Find where the given text appears and provide that cell's center as (X, Y) coordinate. 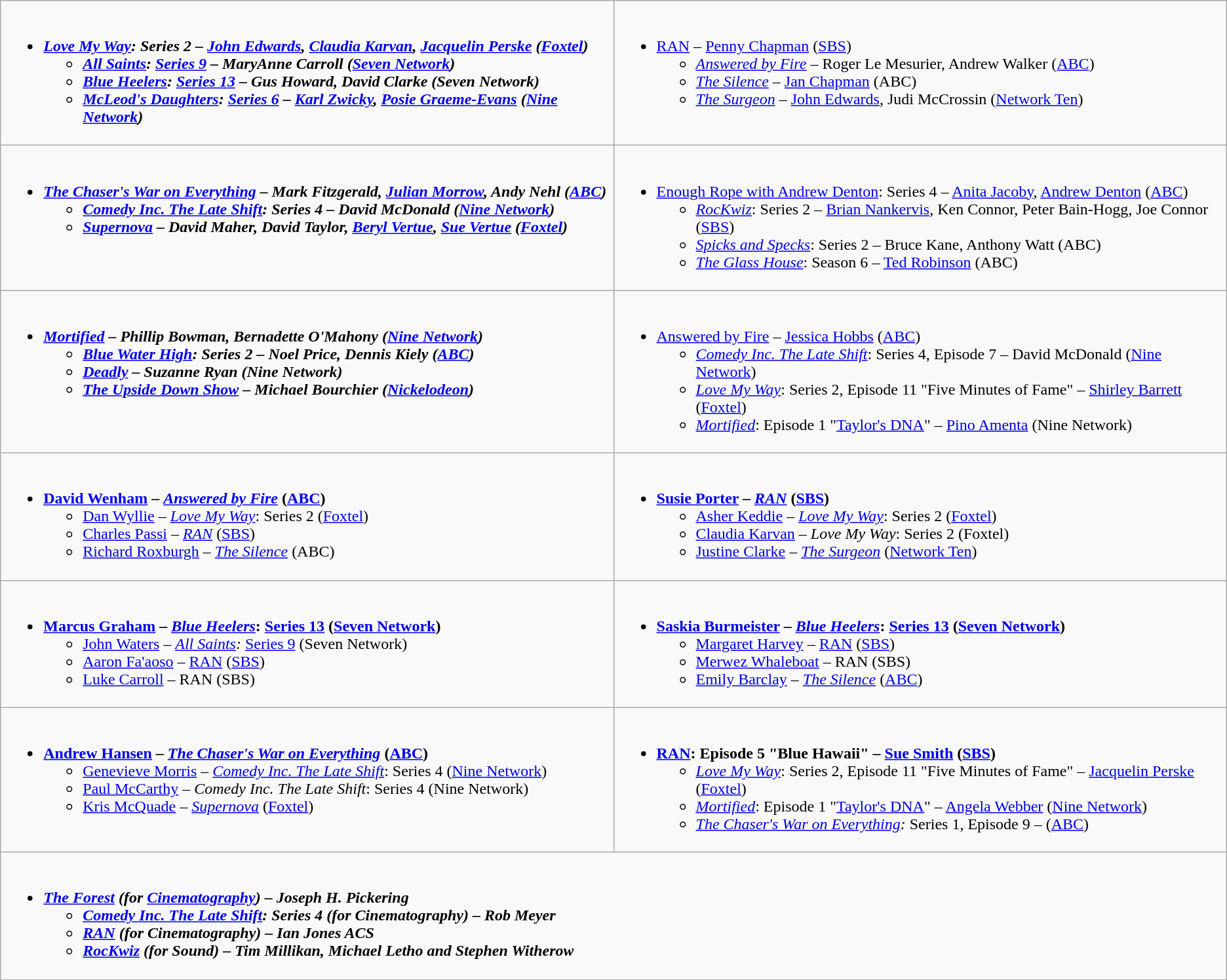
Saskia Burmeister – Blue Heelers: Series 13 (Seven Network)Margaret Harvey – RAN (SBS)Merwez Whaleboat – RAN (SBS)Emily Barclay – The Silence (ABC) (920, 644)
David Wenham – Answered by Fire (ABC)Dan Wyllie – Love My Way: Series 2 (Foxtel)Charles Passi – RAN (SBS)Richard Roxburgh – The Silence (ABC) (307, 517)
